Output the [X, Y] coordinate of the center of the cell containing the given text.  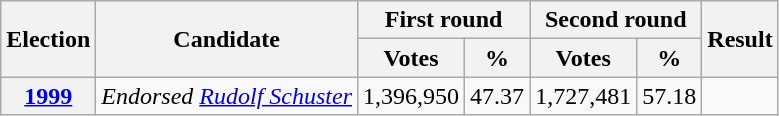
Second round [616, 20]
Election [48, 39]
1,727,481 [584, 96]
1999 [48, 96]
1,396,950 [412, 96]
47.37 [498, 96]
Candidate [227, 39]
First round [444, 20]
57.18 [670, 96]
Result [740, 39]
Endorsed Rudolf Schuster [227, 96]
